Return the (X, Y) coordinate for the center point of the cell that contains the specified text.  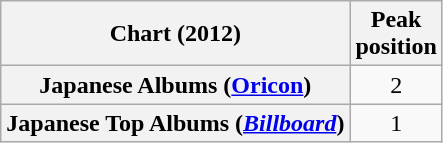
Peakposition (396, 34)
Japanese Top Albums (Billboard) (176, 123)
2 (396, 85)
Japanese Albums (Oricon) (176, 85)
1 (396, 123)
Chart (2012) (176, 34)
